Capture the cell that displays the provided text and extract its (X, Y) central coordinate. 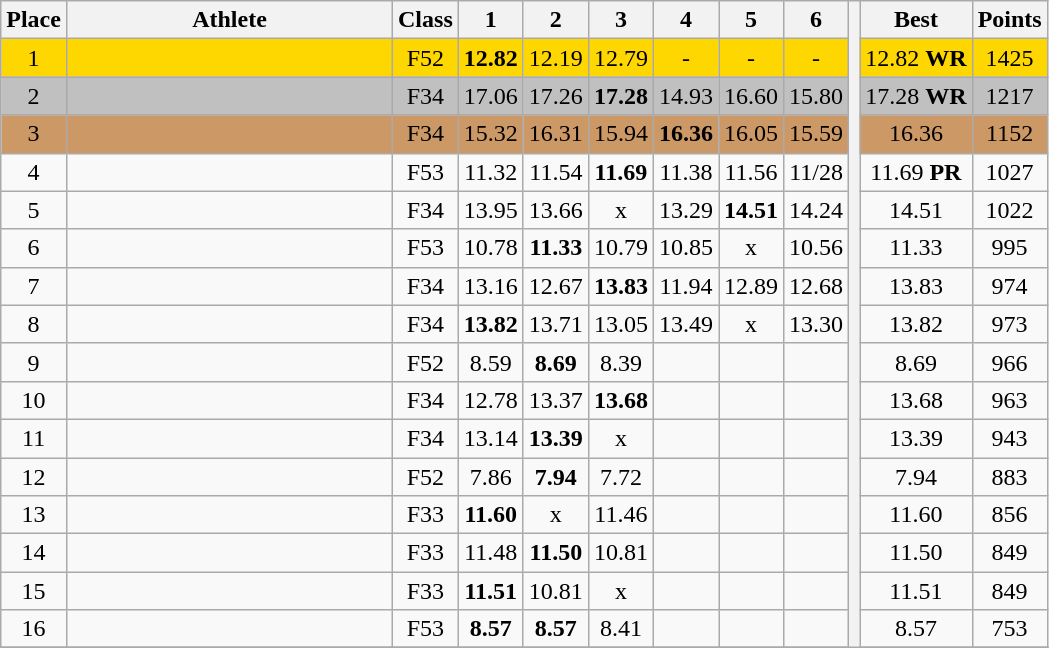
856 (1010, 515)
12.79 (620, 58)
883 (1010, 477)
966 (1010, 362)
13 (34, 515)
13.66 (556, 210)
11.69 (620, 172)
11.69 PR (916, 172)
13.29 (686, 210)
12 (34, 477)
14 (34, 553)
16 (34, 629)
995 (1010, 248)
1152 (1010, 134)
17.28 WR (916, 96)
16.05 (750, 134)
11.94 (686, 286)
16.31 (556, 134)
7 (34, 286)
963 (1010, 400)
15.59 (816, 134)
10.85 (686, 248)
14.93 (686, 96)
1022 (1010, 210)
13.71 (556, 324)
8.41 (620, 629)
943 (1010, 438)
12.67 (556, 286)
10.78 (490, 248)
974 (1010, 286)
15.32 (490, 134)
973 (1010, 324)
15 (34, 591)
12.82 (490, 58)
Athlete (229, 20)
12.82 WR (916, 58)
1217 (1010, 96)
17.26 (556, 96)
13.37 (556, 400)
15.80 (816, 96)
11.46 (620, 515)
15.94 (620, 134)
11.38 (686, 172)
13.14 (490, 438)
13.05 (620, 324)
Best (916, 20)
11/28 (816, 172)
16.60 (750, 96)
13.95 (490, 210)
Place (34, 20)
Points (1010, 20)
11.32 (490, 172)
11.56 (750, 172)
13.49 (686, 324)
13.30 (816, 324)
17.06 (490, 96)
13.16 (490, 286)
8.39 (620, 362)
11.54 (556, 172)
12.89 (750, 286)
753 (1010, 629)
11.48 (490, 553)
7.72 (620, 477)
10 (34, 400)
7.86 (490, 477)
14.24 (816, 210)
12.19 (556, 58)
1425 (1010, 58)
Class (426, 20)
12.68 (816, 286)
9 (34, 362)
8.59 (490, 362)
10.56 (816, 248)
10.79 (620, 248)
8 (34, 324)
11 (34, 438)
17.28 (620, 96)
1027 (1010, 172)
12.78 (490, 400)
